From the cell containing the given text, extract its center point as (X, Y) coordinate. 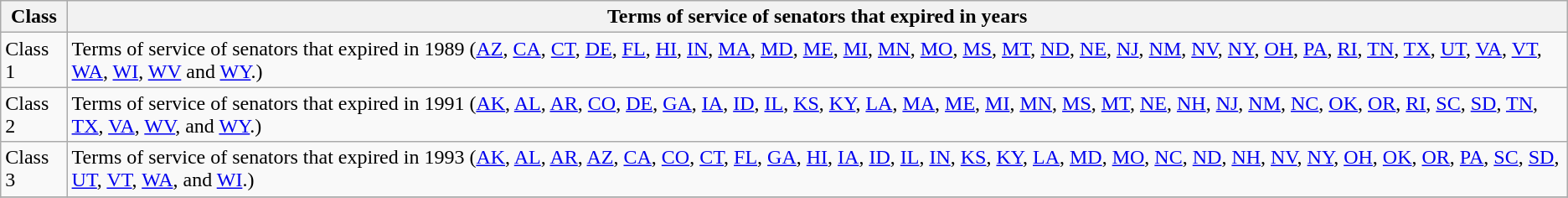
Class 2 (34, 114)
Class (34, 17)
Class 3 (34, 169)
Terms of service of senators that expired in years (818, 17)
Class 1 (34, 60)
